Search for the cell housing the specified text and yield its [X, Y] center coordinate. 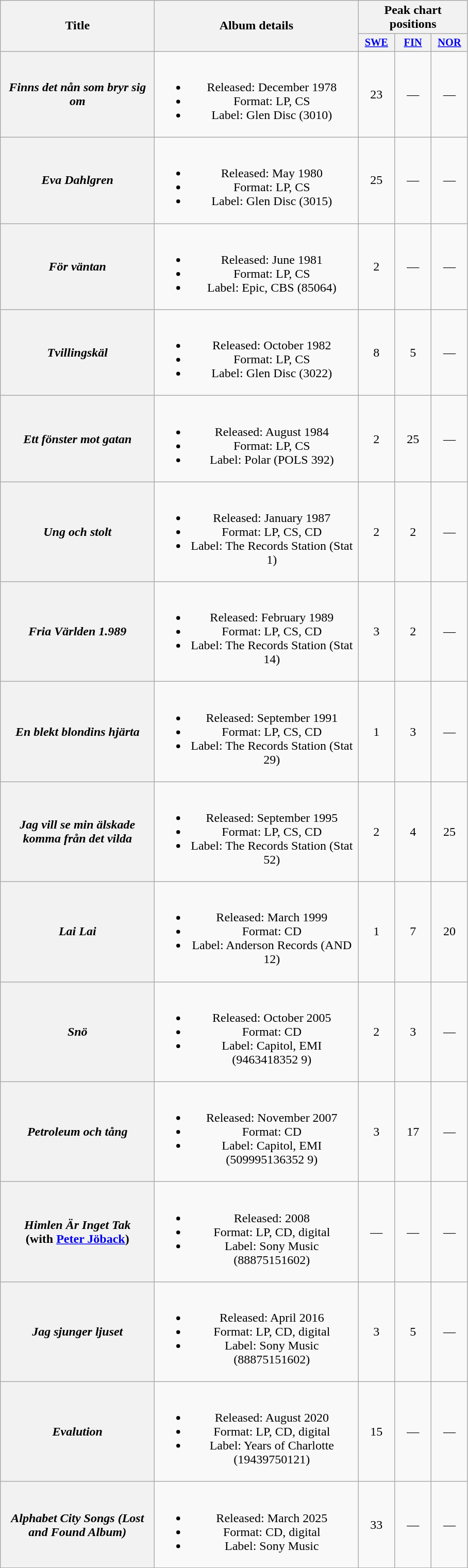
20 [449, 932]
Released: December 1978Format: LP, CSLabel: Glen Disc (3010) [257, 94]
Released: November 2007Format: CDLabel: Capitol, EMI (509995136352 9) [257, 1132]
Ung och stolt [77, 532]
För väntan [77, 267]
Released: October 1982Format: LP, CSLabel: Glen Disc (3022) [257, 352]
Alphabet City Songs (Lost and Found Album) [77, 1524]
Released: September 1991Format: LP, CS, CDLabel: The Records Station (Stat 29) [257, 732]
Released: April 2016Format: LP, CD, digitalLabel: Sony Music (88875151602) [257, 1331]
Ett fönster mot gatan [77, 439]
En blekt blondins hjärta [77, 732]
7 [413, 932]
33 [376, 1524]
Released: January 1987Format: LP, CS, CDLabel: The Records Station (Stat 1) [257, 532]
Released: 2008Format: LP, CD, digitalLabel: Sony Music (88875151602) [257, 1232]
Released: September 1995Format: LP, CS, CDLabel: The Records Station (Stat 52) [257, 832]
Released: October 2005Format: CDLabel: Capitol, EMI (9463418352 9) [257, 1032]
17 [413, 1132]
8 [376, 352]
23 [376, 94]
Fria Världen 1.989 [77, 632]
Tvillingskäl [77, 352]
Eva Dahlgren [77, 180]
Jag vill se min älskade komma från det vilda [77, 832]
Lai Lai [77, 932]
Released: August 2020Format: LP, CD, digitalLabel: Years of Charlotte (19439750121) [257, 1431]
15 [376, 1431]
Title [77, 26]
Released: August 1984Format: LP, CSLabel: Polar (POLS 392) [257, 439]
Petroleum och tång [77, 1132]
Snö [77, 1032]
Finns det nån som bryr sig om [77, 94]
Released: March 1999Format: CDLabel: Anderson Records (AND 12) [257, 932]
NOR [449, 43]
Evalution [77, 1431]
Himlen Är Inget Tak (with Peter Jöback) [77, 1232]
4 [413, 832]
SWE [376, 43]
Album details [257, 26]
FIN [413, 43]
Released: March 2025Format: CD, digitalLabel: Sony Music [257, 1524]
Peak chartpositions [413, 18]
Jag sjunger ljuset [77, 1331]
Released: February 1989Format: LP, CS, CDLabel: The Records Station (Stat 14) [257, 632]
Released: June 1981Format: LP, CSLabel: Epic, CBS (85064) [257, 267]
Released: May 1980Format: LP, CSLabel: Glen Disc (3015) [257, 180]
